Pinpoint the cell where the given text exists, returning its [X, Y] midpoint coordinate. 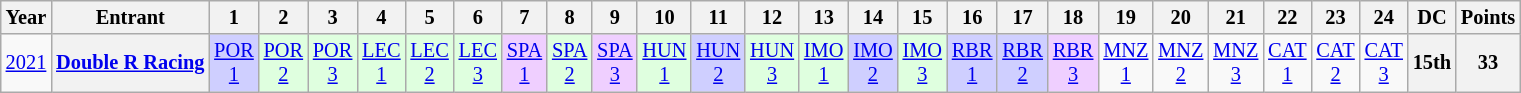
16 [972, 17]
22 [1287, 17]
20 [1180, 17]
19 [1126, 17]
2 [284, 17]
Points [1488, 17]
17 [1022, 17]
5 [429, 17]
POR2 [284, 63]
LEC2 [429, 63]
11 [718, 17]
7 [524, 17]
14 [872, 17]
LEC3 [478, 63]
9 [614, 17]
Double R Racing [130, 63]
CAT2 [1335, 63]
10 [664, 17]
IMO3 [922, 63]
HUN2 [718, 63]
CAT1 [1287, 63]
POR3 [332, 63]
CAT3 [1384, 63]
LEC1 [381, 63]
DC [1432, 17]
24 [1384, 17]
23 [1335, 17]
SPA1 [524, 63]
8 [570, 17]
RBR2 [1022, 63]
IMO1 [824, 63]
18 [1073, 17]
HUN3 [772, 63]
MNZ3 [1236, 63]
6 [478, 17]
2021 [26, 63]
HUN1 [664, 63]
MNZ2 [1180, 63]
33 [1488, 63]
POR1 [234, 63]
4 [381, 17]
15 [922, 17]
Year [26, 17]
12 [772, 17]
RBR1 [972, 63]
RBR3 [1073, 63]
Entrant [130, 17]
13 [824, 17]
MNZ1 [1126, 63]
IMO2 [872, 63]
SPA2 [570, 63]
21 [1236, 17]
1 [234, 17]
3 [332, 17]
SPA3 [614, 63]
15th [1432, 63]
